Return [x, y] of the center of cell containing provided text 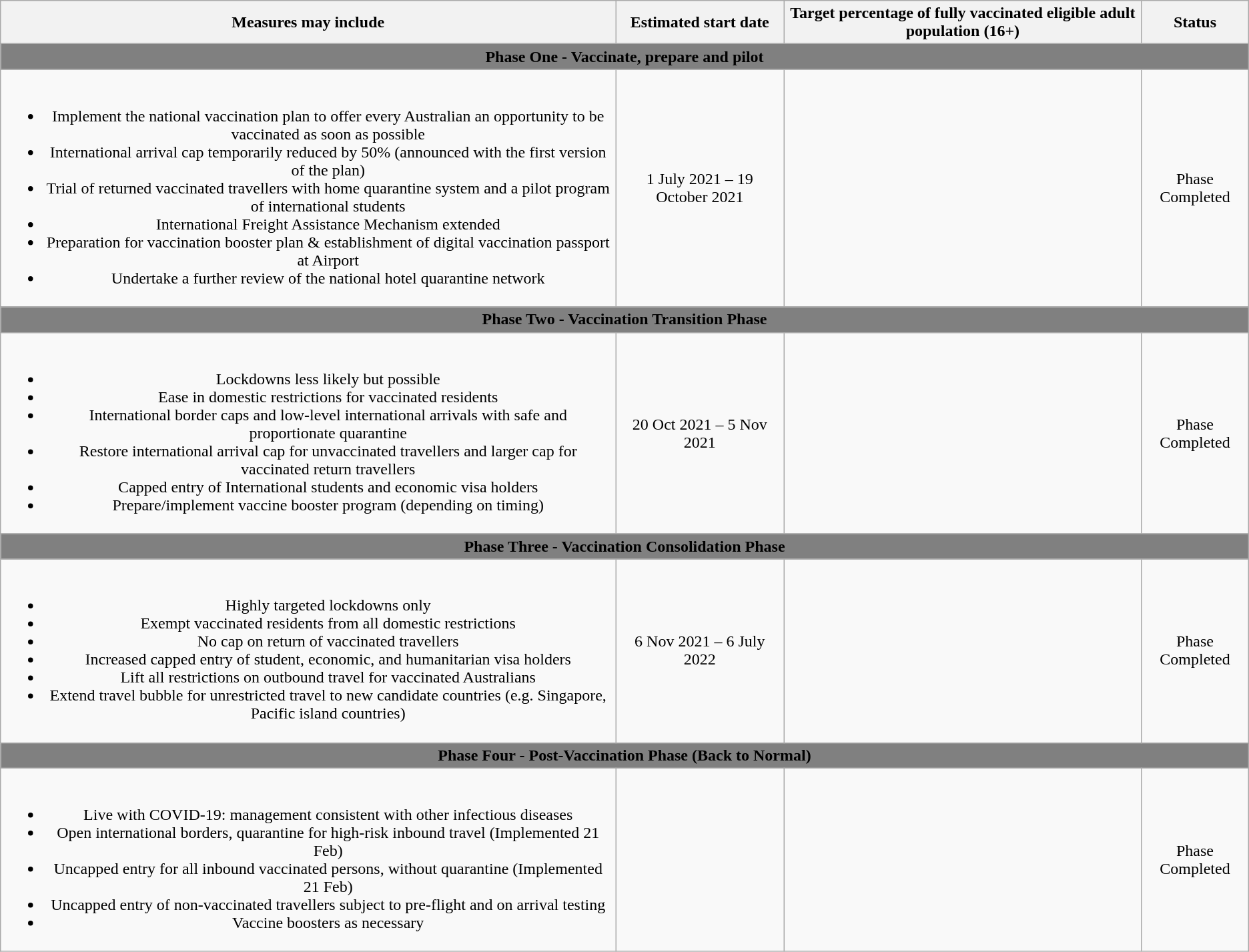
Status [1195, 23]
Phase One - Vaccinate, prepare and pilot [624, 57]
1 July 2021 – 19 October 2021 [700, 188]
Phase Four - Post-Vaccination Phase (Back to Normal) [624, 755]
Phase Three - Vaccination Consolidation Phase [624, 546]
Phase Two - Vaccination Transition Phase [624, 320]
20 Oct 2021 – 5 Nov 2021 [700, 433]
Measures may include [308, 23]
Estimated start date [700, 23]
6 Nov 2021 – 6 July 2022 [700, 651]
Target percentage of fully vaccinated eligible adult population (16+) [963, 23]
